Identify which cell holds the provided text, then report its (x, y) central coordinate. 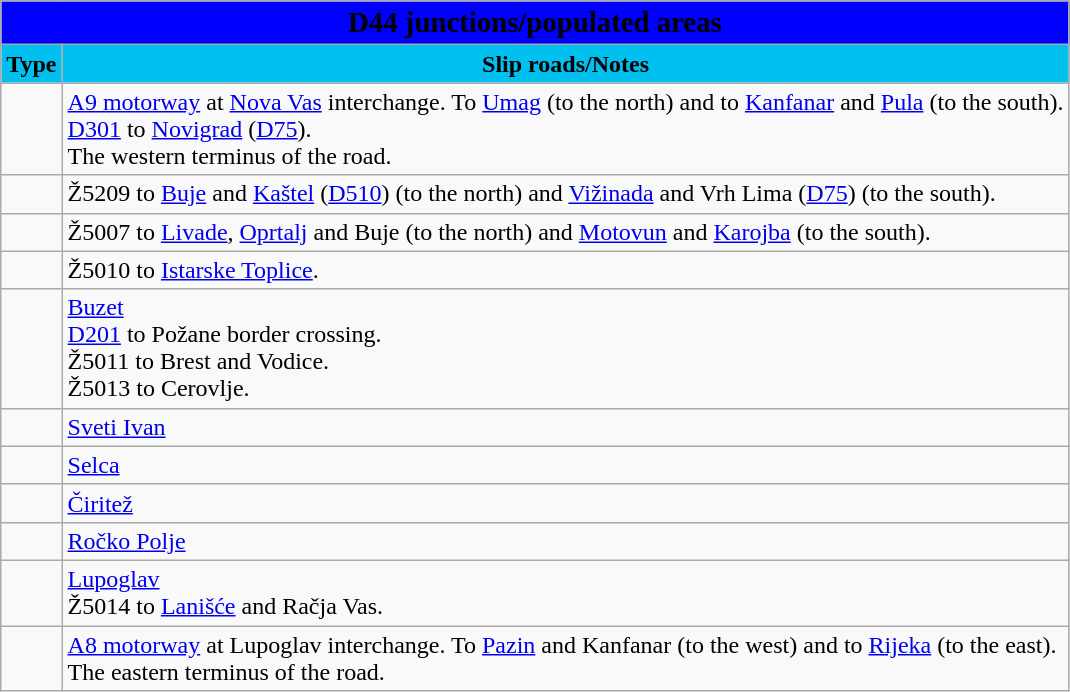
Ž5010 to Istarske Toplice. (566, 270)
Ž5007 to Livade, Oprtalj and Buje (to the north) and Motovun and Karojba (to the south). (566, 232)
Ročko Polje (566, 541)
A8 motorway at Lupoglav interchange. To Pazin and Kanfanar (to the west) and to Rijeka (to the east).The eastern terminus of the road. (566, 658)
Sveti Ivan (566, 427)
Type (32, 64)
Čiritež (566, 503)
Ž5209 to Buje and Kaštel (D510) (to the north) and Vižinada and Vrh Lima (D75) (to the south). (566, 194)
LupoglavŽ5014 to Lanišće and Račja Vas. (566, 592)
D44 junctions/populated areas (535, 23)
Buzet D201 to Požane border crossing.Ž5011 to Brest and Vodice.Ž5013 to Cerovlje. (566, 348)
Selca (566, 465)
Slip roads/Notes (566, 64)
